Locate the cell with the specified text and output its (X, Y) center coordinate. 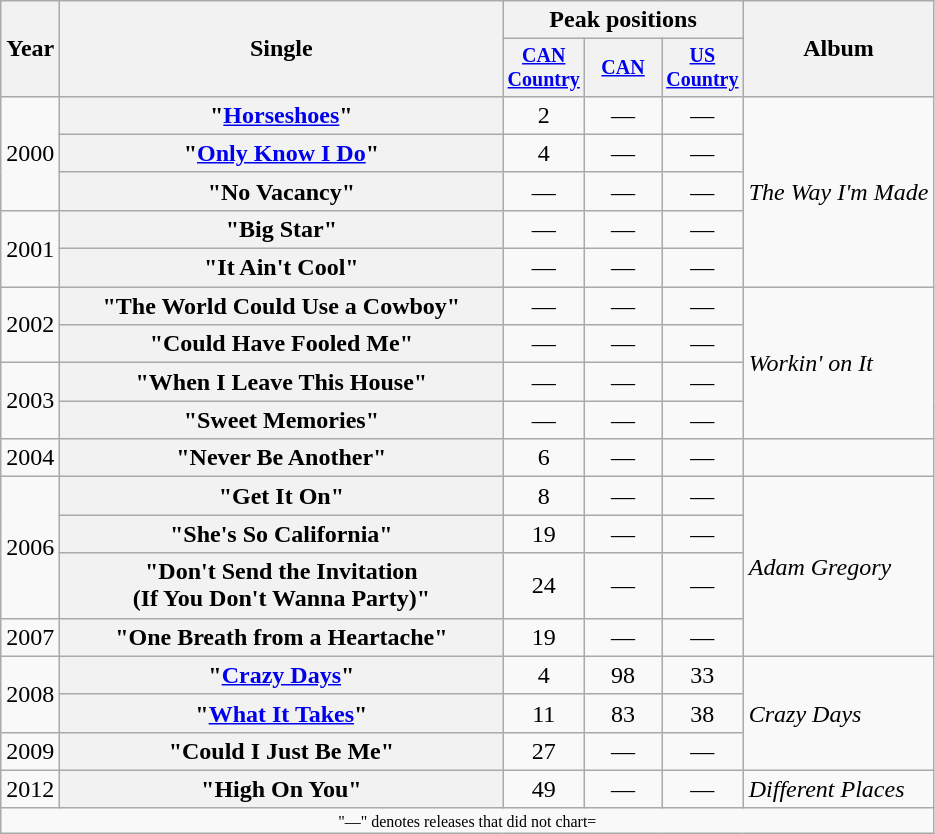
Peak positions (623, 20)
"What It Takes" (282, 713)
CAN (624, 68)
27 (544, 751)
2003 (30, 401)
2004 (30, 458)
2000 (30, 153)
2006 (30, 548)
"—" denotes releases that did not chart= (468, 820)
Workin' on It (838, 363)
2007 (30, 637)
"Never Be Another" (282, 458)
"One Breath from a Heartache" (282, 637)
2002 (30, 325)
2001 (30, 248)
"Only Know I Do" (282, 153)
The Way I'm Made (838, 191)
Different Places (838, 789)
8 (544, 496)
"She's So California" (282, 534)
33 (703, 675)
CAN Country (544, 68)
"Horseshoes" (282, 115)
49 (544, 789)
2008 (30, 694)
11 (544, 713)
83 (624, 713)
38 (703, 713)
2012 (30, 789)
"Big Star" (282, 229)
"Could I Just Be Me" (282, 751)
"High On You" (282, 789)
Year (30, 49)
"Don't Send the Invitation(If You Don't Wanna Party)" (282, 586)
"No Vacancy" (282, 191)
Adam Gregory (838, 566)
"The World Could Use a Cowboy" (282, 306)
"Get It On" (282, 496)
"It Ain't Cool" (282, 268)
Crazy Days (838, 713)
98 (624, 675)
US Country (703, 68)
"Crazy Days" (282, 675)
2 (544, 115)
2009 (30, 751)
Album (838, 49)
6 (544, 458)
"Sweet Memories" (282, 420)
24 (544, 586)
"When I Leave This House" (282, 382)
Single (282, 49)
"Could Have Fooled Me" (282, 344)
